Find where the given text appears and provide that cell's center as [x, y] coordinate. 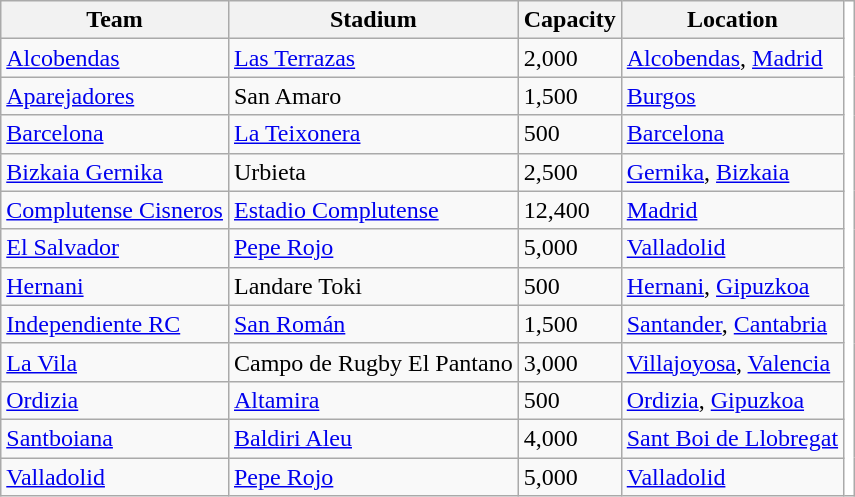
Santander, Cantabria [732, 324]
San Román [373, 324]
2,500 [570, 172]
Alcobendas, Madrid [732, 58]
4,000 [570, 438]
La Vila [115, 362]
Landare Toki [373, 286]
Team [115, 20]
Sant Boi de Llobregat [732, 438]
Campo de Rugby El Pantano [373, 362]
Capacity [570, 20]
Baldiri Aleu [373, 438]
Aparejadores [115, 96]
Alcobendas [115, 58]
Madrid [732, 210]
Ordizia [115, 400]
12,400 [570, 210]
Ordizia, Gipuzkoa [732, 400]
Urbieta [373, 172]
Hernani, Gipuzkoa [732, 286]
San Amaro [373, 96]
Las Terrazas [373, 58]
La Teixonera [373, 134]
Gernika, Bizkaia [732, 172]
El Salvador [115, 248]
Stadium [373, 20]
Location [732, 20]
Bizkaia Gernika [115, 172]
2,000 [570, 58]
Hernani [115, 286]
Complutense Cisneros [115, 210]
Estadio Complutense [373, 210]
Altamira [373, 400]
Independiente RC [115, 324]
Santboiana [115, 438]
Burgos [732, 96]
3,000 [570, 362]
Villajoyosa, Valencia [732, 362]
